Locate the cell with the specified text and output its (X, Y) center coordinate. 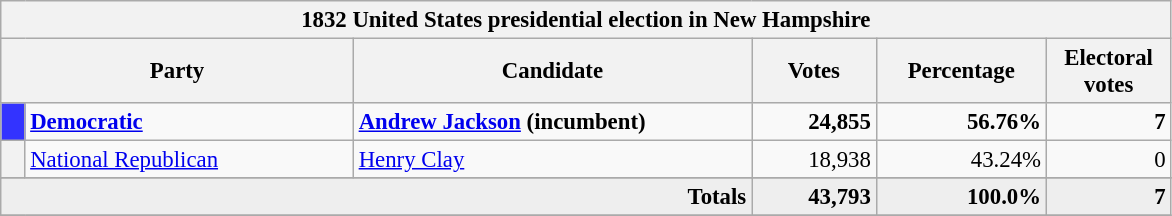
Party (178, 72)
Candidate (552, 72)
56.76% (961, 122)
24,855 (814, 122)
Totals (376, 197)
National Republican (189, 160)
43.24% (961, 160)
Henry Clay (552, 160)
1832 United States presidential election in New Hampshire (586, 20)
Electoral votes (1108, 72)
18,938 (814, 160)
Democratic (189, 122)
0 (1108, 160)
100.0% (961, 197)
Andrew Jackson (incumbent) (552, 122)
43,793 (814, 197)
Votes (814, 72)
Percentage (961, 72)
